Capture the cell that displays the provided text and extract its [x, y] central coordinate. 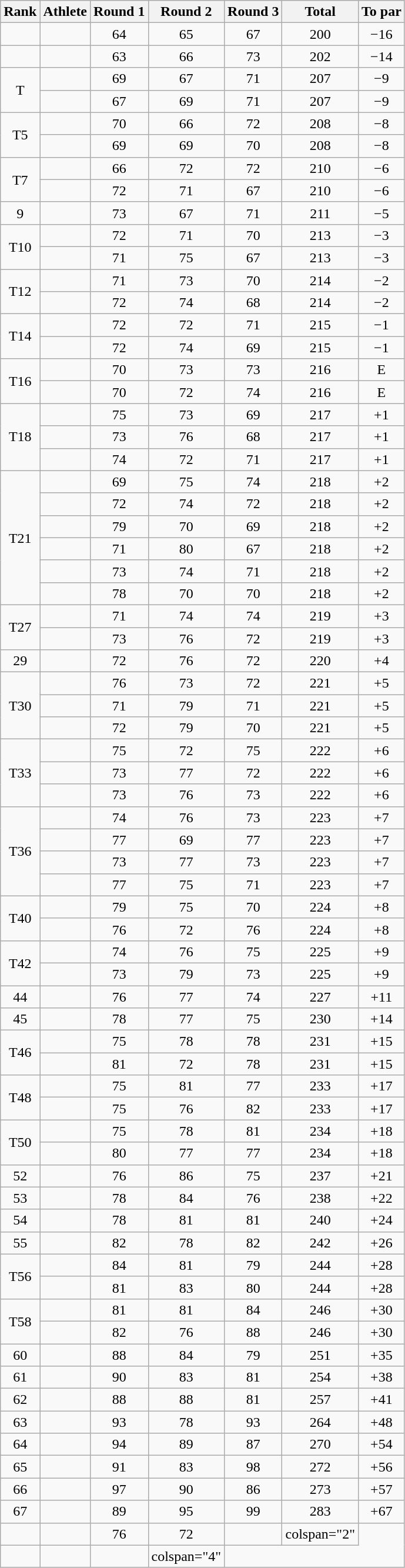
Round 3 [253, 12]
+48 [381, 1422]
T12 [20, 292]
99 [253, 1512]
+41 [381, 1400]
−16 [381, 34]
61 [20, 1377]
254 [320, 1377]
+24 [381, 1220]
97 [119, 1489]
52 [20, 1176]
87 [253, 1444]
220 [320, 661]
237 [320, 1176]
Athlete [65, 12]
T42 [20, 963]
T5 [20, 135]
T27 [20, 627]
200 [320, 34]
+57 [381, 1489]
53 [20, 1198]
+22 [381, 1198]
T48 [20, 1097]
272 [320, 1467]
T50 [20, 1142]
T [20, 90]
+26 [381, 1243]
+35 [381, 1355]
T36 [20, 851]
T46 [20, 1053]
−14 [381, 56]
257 [320, 1400]
colspan="4" [186, 1556]
95 [186, 1512]
+4 [381, 661]
Rank [20, 12]
T21 [20, 538]
9 [20, 213]
+38 [381, 1377]
91 [119, 1467]
T58 [20, 1321]
Round 1 [119, 12]
T40 [20, 918]
Total [320, 12]
+14 [381, 1019]
+11 [381, 997]
T10 [20, 246]
+54 [381, 1444]
264 [320, 1422]
+56 [381, 1467]
54 [20, 1220]
T14 [20, 336]
T16 [20, 381]
44 [20, 997]
230 [320, 1019]
55 [20, 1243]
T56 [20, 1276]
+67 [381, 1512]
29 [20, 661]
T18 [20, 437]
273 [320, 1489]
98 [253, 1467]
251 [320, 1355]
Round 2 [186, 12]
To par [381, 12]
45 [20, 1019]
202 [320, 56]
60 [20, 1355]
−5 [381, 213]
62 [20, 1400]
211 [320, 213]
283 [320, 1512]
+21 [381, 1176]
T33 [20, 773]
270 [320, 1444]
94 [119, 1444]
T30 [20, 706]
227 [320, 997]
242 [320, 1243]
T7 [20, 179]
240 [320, 1220]
colspan="2" [320, 1534]
238 [320, 1198]
